Locate the cell with the specified text and output its (x, y) center coordinate. 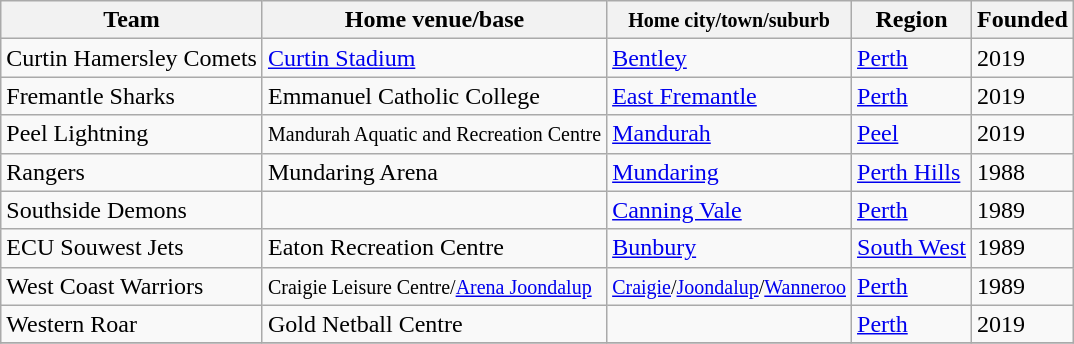
Curtin Hamersley Comets (132, 58)
Craigie Leisure Centre/Arena Joondalup (434, 286)
Western Roar (132, 324)
Peel Lightning (132, 134)
Eaton Recreation Centre (434, 248)
Perth Hills (912, 172)
Craigie/Joondalup/Wanneroo (730, 286)
Emmanuel Catholic College (434, 96)
Bunbury (730, 248)
South West (912, 248)
Mundaring (730, 172)
Peel (912, 134)
Fremantle Sharks (132, 96)
Home city/town/suburb (730, 20)
Home venue/base (434, 20)
West Coast Warriors (132, 286)
Canning Vale (730, 210)
Founded (1023, 20)
ECU Souwest Jets (132, 248)
Team (132, 20)
Mandurah (730, 134)
Gold Netball Centre (434, 324)
Bentley (730, 58)
Curtin Stadium (434, 58)
Region (912, 20)
East Fremantle (730, 96)
Rangers (132, 172)
Mundaring Arena (434, 172)
Southside Demons (132, 210)
1988 (1023, 172)
Mandurah Aquatic and Recreation Centre (434, 134)
